Determine the [X, Y] coordinate at the center of the cell enclosing the given text.  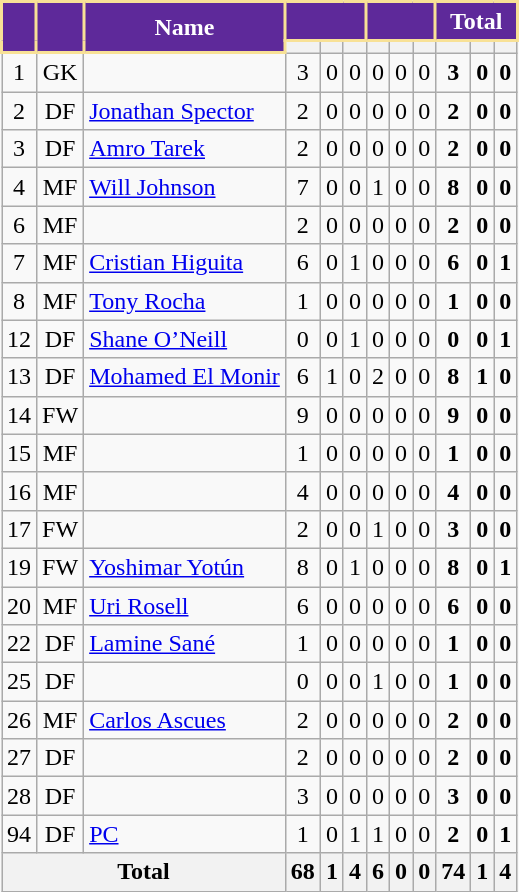
28 [20, 796]
16 [20, 491]
14 [20, 415]
Jonathan Spector [185, 111]
Lamine Sané [185, 644]
Name [185, 28]
26 [20, 720]
Tony Rocha [185, 301]
GK [60, 72]
Amro Tarek [185, 149]
25 [20, 682]
PC [185, 834]
17 [20, 529]
74 [454, 872]
19 [20, 567]
Carlos Ascues [185, 720]
94 [20, 834]
22 [20, 644]
Mohamed El Monir [185, 377]
27 [20, 758]
15 [20, 453]
Will Johnson [185, 187]
Yoshimar Yotún [185, 567]
Uri Rosell [185, 605]
13 [20, 377]
Cristian Higuita [185, 263]
12 [20, 339]
Shane O’Neill [185, 339]
20 [20, 605]
68 [302, 872]
